Capture the cell that displays the provided text and extract its (X, Y) central coordinate. 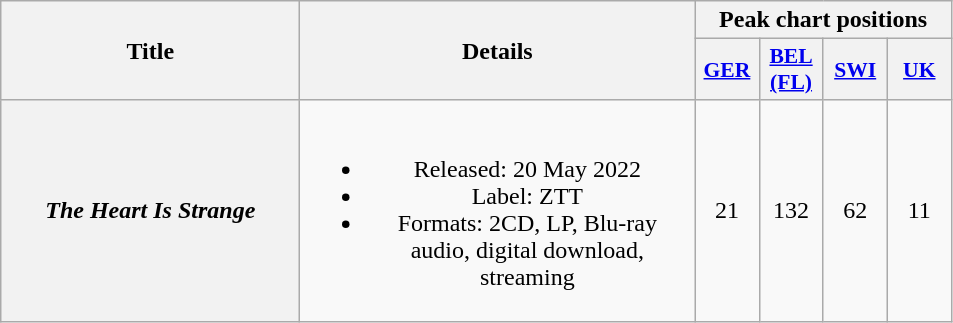
UK (919, 70)
BEL(FL) (791, 70)
The Heart Is Strange (150, 210)
Title (150, 50)
11 (919, 210)
62 (855, 210)
132 (791, 210)
GER (727, 70)
SWI (855, 70)
Details (498, 50)
21 (727, 210)
Peak chart positions (823, 20)
Released: 20 May 2022Label: ZTTFormats: 2CD, LP, Blu-ray audio, digital download, streaming (498, 210)
